Find where the given text appears and provide that cell's center as [x, y] coordinate. 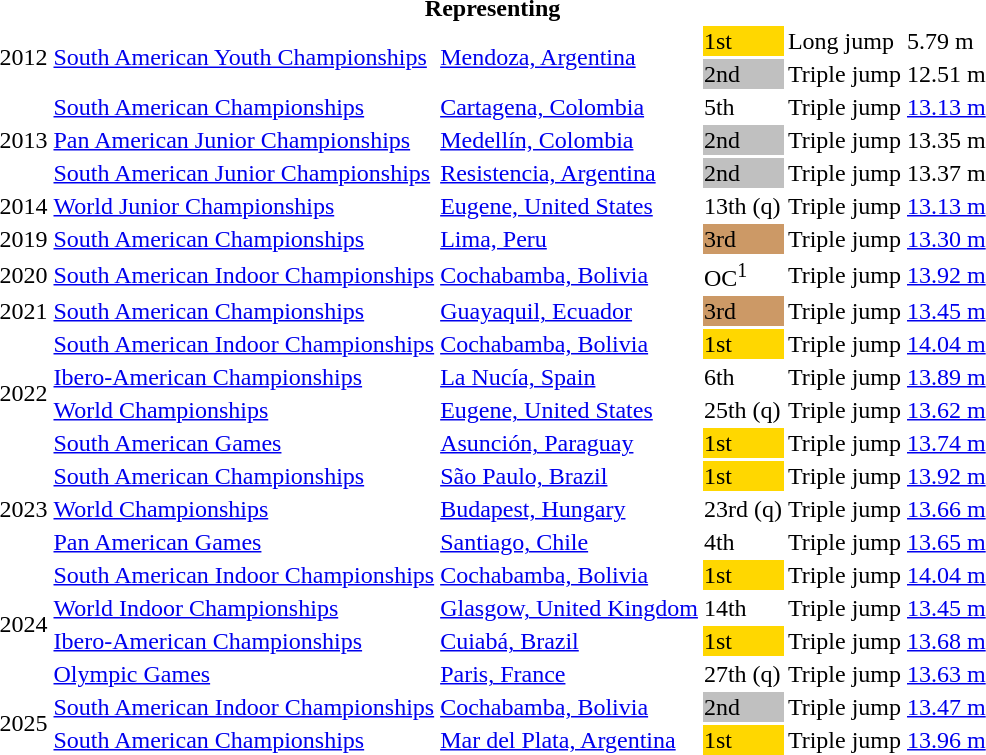
13th (q) [742, 206]
14th [742, 608]
World Indoor Championships [244, 608]
South American Games [244, 443]
Resistencia, Argentina [570, 173]
Mar del Plata, Argentina [570, 740]
World Junior Championships [244, 206]
La Nucía, Spain [570, 377]
Cartagena, Colombia [570, 107]
OC1 [742, 275]
Long jump [844, 41]
Pan American Games [244, 542]
South American Junior Championships [244, 173]
Medellín, Colombia [570, 140]
27th (q) [742, 674]
South American Youth Championships [244, 58]
Guayaquil, Ecuador [570, 311]
Lima, Peru [570, 239]
Mendoza, Argentina [570, 58]
Glasgow, United Kingdom [570, 608]
Santiago, Chile [570, 542]
Olympic Games [244, 674]
4th [742, 542]
Budapest, Hungary [570, 509]
Paris, France [570, 674]
6th [742, 377]
Pan American Junior Championships [244, 140]
Asunción, Paraguay [570, 443]
5th [742, 107]
25th (q) [742, 410]
Cuiabá, Brazil [570, 641]
São Paulo, Brazil [570, 476]
23rd (q) [742, 509]
